Locate the cell with the specified text and output its (X, Y) center coordinate. 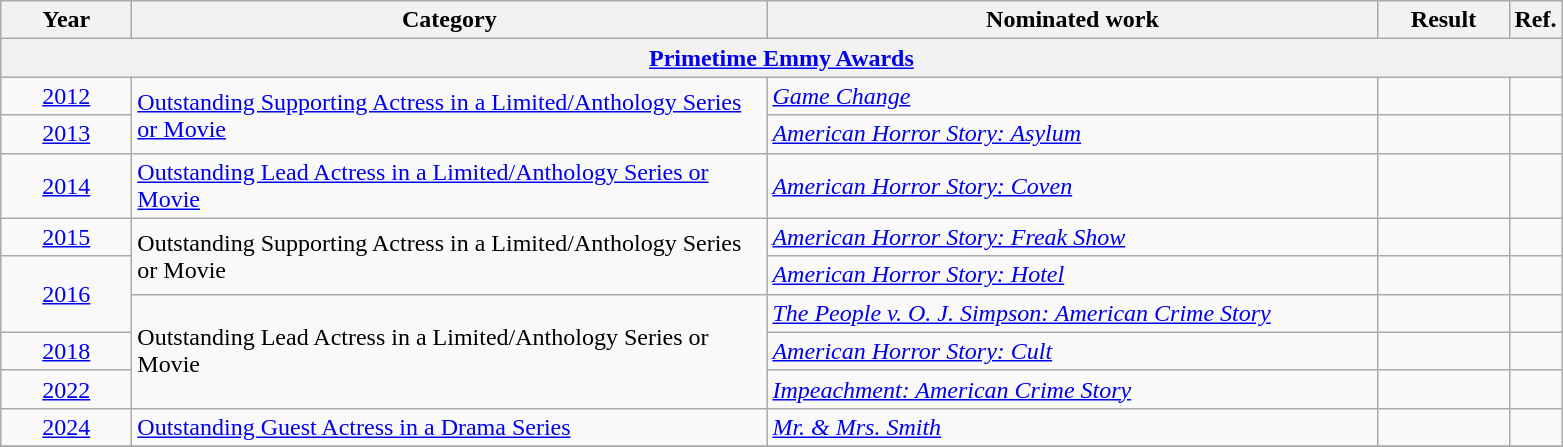
American Horror Story: Asylum (1072, 134)
Primetime Emmy Awards (782, 58)
American Horror Story: Freak Show (1072, 237)
American Horror Story: Coven (1072, 186)
Outstanding Guest Actress in a Drama Series (450, 427)
Category (450, 20)
2022 (66, 389)
Year (66, 20)
American Horror Story: Cult (1072, 351)
Impeachment: American Crime Story (1072, 389)
Game Change (1072, 96)
2014 (66, 186)
Nominated work (1072, 20)
2018 (66, 351)
Mr. & Mrs. Smith (1072, 427)
American Horror Story: Hotel (1072, 275)
Result (1444, 20)
2013 (66, 134)
The People v. O. J. Simpson: American Crime Story (1072, 313)
2015 (66, 237)
2024 (66, 427)
Ref. (1536, 20)
2016 (66, 294)
2012 (66, 96)
